Search for the cell housing the specified text and yield its (X, Y) center coordinate. 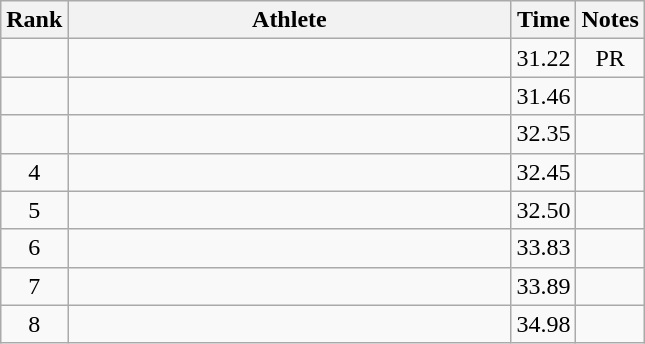
33.83 (544, 248)
8 (34, 324)
Athlete (290, 20)
32.50 (544, 210)
34.98 (544, 324)
31.22 (544, 58)
32.45 (544, 172)
Rank (34, 20)
Notes (610, 20)
4 (34, 172)
Time (544, 20)
PR (610, 58)
31.46 (544, 96)
7 (34, 286)
5 (34, 210)
32.35 (544, 134)
33.89 (544, 286)
6 (34, 248)
